From the cell containing the given text, extract its center point as [X, Y] coordinate. 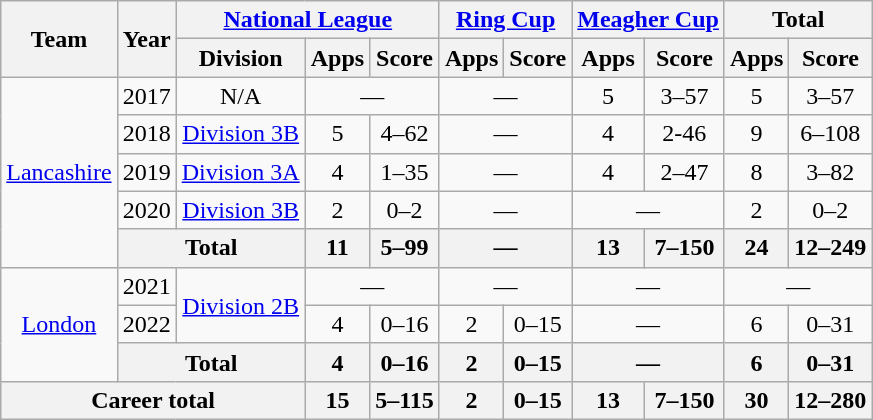
N/A [240, 96]
2020 [146, 210]
2019 [146, 172]
National League [308, 20]
2–47 [684, 172]
2021 [146, 286]
4–62 [405, 134]
30 [756, 400]
24 [756, 248]
Division 3A [240, 172]
Year [146, 39]
11 [337, 248]
Team [59, 39]
12–249 [830, 248]
Division [240, 58]
2017 [146, 96]
2-46 [684, 134]
Meagher Cup [648, 20]
Division 2B [240, 305]
3–82 [830, 172]
9 [756, 134]
2022 [146, 324]
Lancashire [59, 172]
15 [337, 400]
London [59, 324]
6–108 [830, 134]
1–35 [405, 172]
5–99 [405, 248]
8 [756, 172]
12–280 [830, 400]
2018 [146, 134]
Career total [153, 400]
5–115 [405, 400]
Ring Cup [505, 20]
